Return [X, Y] of the center of cell containing provided text 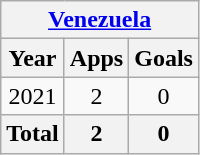
Apps [96, 58]
Goals [164, 58]
2021 [33, 96]
Venezuela [100, 20]
Year [33, 58]
Total [33, 134]
